Detect which cell encompasses the target text, then output its (x, y) center coordinate. 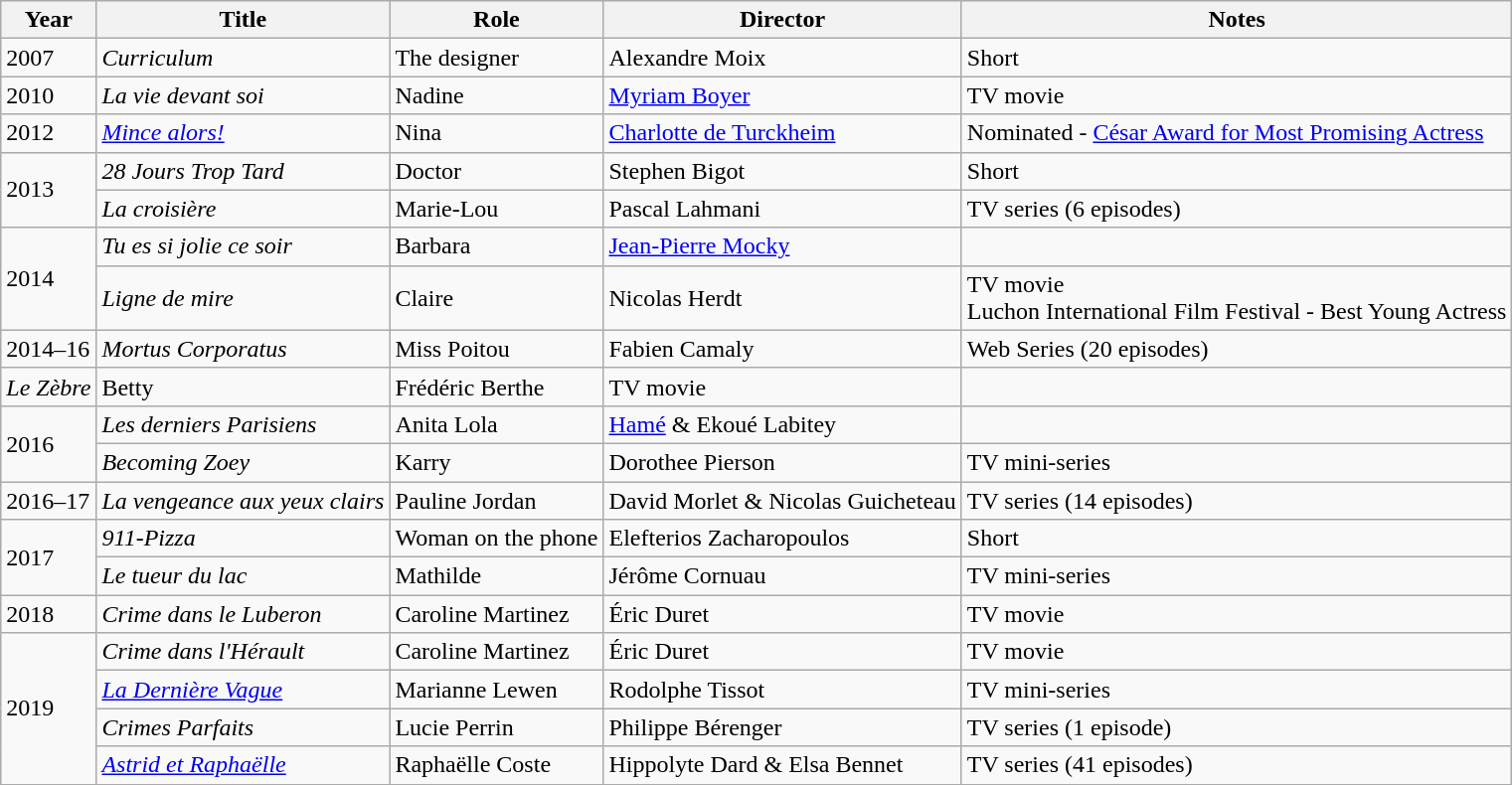
2010 (49, 95)
La croisière (243, 209)
Les derniers Parisiens (243, 424)
2012 (49, 133)
Mortus Corporatus (243, 349)
Crime dans l'Hérault (243, 652)
Crimes Parfaits (243, 727)
TV series (6 episodes) (1237, 209)
Curriculum (243, 58)
Pascal Lahmani (782, 209)
Myriam Boyer (782, 95)
Charlotte de Turckheim (782, 133)
Director (782, 20)
Role (497, 20)
Ligne de mire (243, 298)
Nadine (497, 95)
2014 (49, 278)
Dorothee Pierson (782, 462)
2007 (49, 58)
TV series (41 episodes) (1237, 765)
911-Pizza (243, 539)
Miss Poitou (497, 349)
Karry (497, 462)
Nominated - César Award for Most Promising Actress (1237, 133)
Raphaëlle Coste (497, 765)
Elefterios Zacharopoulos (782, 539)
2016 (49, 443)
La vie devant soi (243, 95)
Frédéric Berthe (497, 387)
Doctor (497, 171)
2018 (49, 614)
Jean-Pierre Mocky (782, 246)
28 Jours Trop Tard (243, 171)
Philippe Bérenger (782, 727)
TV movieLuchon International Film Festival - Best Young Actress (1237, 298)
Hippolyte Dard & Elsa Bennet (782, 765)
Mince alors! (243, 133)
Alexandre Moix (782, 58)
Barbara (497, 246)
Year (49, 20)
Betty (243, 387)
Marie-Lou (497, 209)
Claire (497, 298)
2019 (49, 708)
Stephen Bigot (782, 171)
TV series (14 episodes) (1237, 500)
The designer (497, 58)
2013 (49, 190)
Jérôme Cornuau (782, 576)
Tu es si jolie ce soir (243, 246)
La Dernière Vague (243, 690)
TV series (1 episode) (1237, 727)
Le Zèbre (49, 387)
2014–16 (49, 349)
Astrid et Raphaëlle (243, 765)
Hamé & Ekoué Labitey (782, 424)
Marianne Lewen (497, 690)
Nicolas Herdt (782, 298)
Notes (1237, 20)
David Morlet & Nicolas Guicheteau (782, 500)
Crime dans le Luberon (243, 614)
Pauline Jordan (497, 500)
2016–17 (49, 500)
Title (243, 20)
Mathilde (497, 576)
Woman on the phone (497, 539)
Web Series (20 episodes) (1237, 349)
2017 (49, 557)
Le tueur du lac (243, 576)
Rodolphe Tissot (782, 690)
La vengeance aux yeux clairs (243, 500)
Fabien Camaly (782, 349)
Nina (497, 133)
Lucie Perrin (497, 727)
Becoming Zoey (243, 462)
Anita Lola (497, 424)
